For the text-containing cell, return its midpoint in [X, Y] coordinate format. 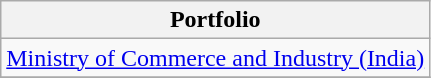
Ministry of Commerce and Industry (India) [216, 58]
Portfolio [216, 20]
